For the text-containing cell, return its midpoint in (x, y) coordinate format. 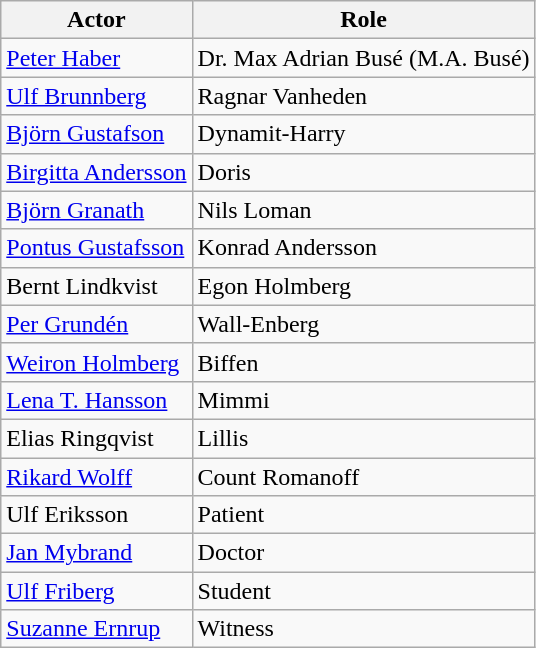
Ulf Friberg (96, 591)
Wall-Enberg (364, 324)
Student (364, 591)
Witness (364, 629)
Rikard Wolff (96, 477)
Björn Gustafson (96, 134)
Konrad Andersson (364, 248)
Lena T. Hansson (96, 400)
Birgitta Andersson (96, 172)
Nils Loman (364, 210)
Egon Holmberg (364, 286)
Mimmi (364, 400)
Per Grundén (96, 324)
Dr. Max Adrian Busé (M.A. Busé) (364, 58)
Peter Haber (96, 58)
Actor (96, 20)
Björn Granath (96, 210)
Suzanne Ernrup (96, 629)
Role (364, 20)
Weiron Holmberg (96, 362)
Ulf Eriksson (96, 515)
Biffen (364, 362)
Dynamit-Harry (364, 134)
Jan Mybrand (96, 553)
Count Romanoff (364, 477)
Doctor (364, 553)
Lillis (364, 438)
Bernt Lindkvist (96, 286)
Doris (364, 172)
Patient (364, 515)
Ulf Brunnberg (96, 96)
Ragnar Vanheden (364, 96)
Pontus Gustafsson (96, 248)
Elias Ringqvist (96, 438)
